Capture the cell that displays the provided text and extract its (x, y) central coordinate. 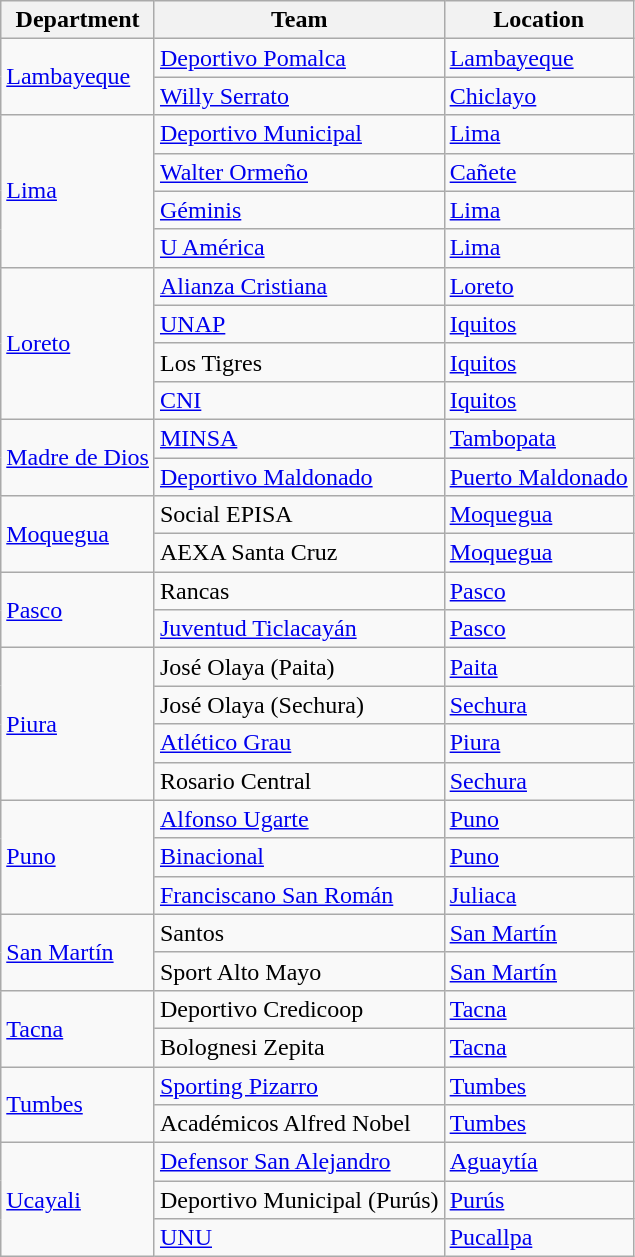
Franciscano San Román (299, 895)
Department (78, 20)
Alfonso Ugarte (299, 819)
Deportivo Municipal (Purús) (299, 1200)
Ucayali (78, 1200)
Bolognesi Zepita (299, 1047)
Académicos Alfred Nobel (299, 1124)
Aguaytía (538, 1162)
Binacional (299, 857)
José Olaya (Paita) (299, 667)
Social EPISA (299, 515)
Willy Serrato (299, 96)
Juventud Ticlacayán (299, 629)
Location (538, 20)
Rosario Central (299, 781)
Deportivo Pomalca (299, 58)
Deportivo Maldonado (299, 477)
Sport Alto Mayo (299, 971)
Santos (299, 933)
Atlético Grau (299, 743)
CNI (299, 400)
MINSA (299, 438)
Deportivo Credicoop (299, 1009)
Walter Ormeño (299, 172)
Team (299, 20)
José Olaya (Sechura) (299, 705)
Juliaca (538, 895)
Sporting Pizarro (299, 1085)
Defensor San Alejandro (299, 1162)
Pucallpa (538, 1238)
Puerto Maldonado (538, 477)
Paita (538, 667)
Deportivo Municipal (299, 134)
Chiclayo (538, 96)
AEXA Santa Cruz (299, 553)
Madre de Dios (78, 457)
Tambopata (538, 438)
U América (299, 248)
Rancas (299, 591)
Los Tigres (299, 362)
Cañete (538, 172)
Alianza Cristiana (299, 286)
UNU (299, 1238)
Purús (538, 1200)
UNAP (299, 324)
Géminis (299, 210)
